Return the (x, y) coordinate for the center point of the cell that contains the specified text.  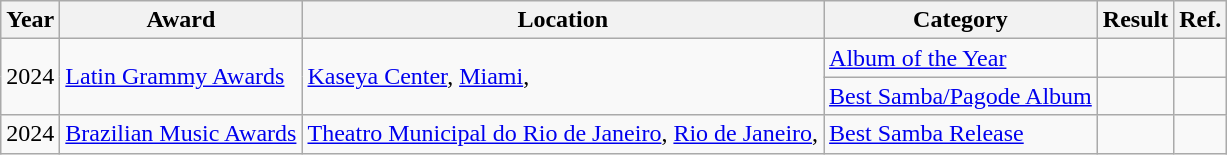
Year (30, 20)
Kaseya Center, Miami, (563, 77)
Album of the Year (961, 58)
Result (1135, 20)
Best Samba Release (961, 134)
Award (181, 20)
Location (563, 20)
Theatro Municipal do Rio de Janeiro, Rio de Janeiro, (563, 134)
Brazilian Music Awards (181, 134)
Best Samba/Pagode Album (961, 96)
Latin Grammy Awards (181, 77)
Category (961, 20)
Ref. (1200, 20)
